Return the [X, Y] coordinate for the center point of the cell that contains the specified text.  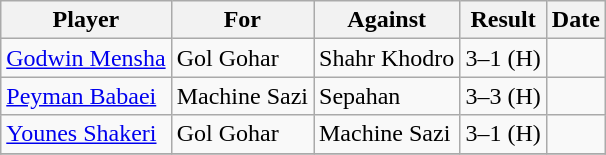
Sepahan [387, 96]
Shahr Khodro [387, 58]
Player [86, 20]
Peyman Babaei [86, 96]
Result [503, 20]
Against [387, 20]
For [242, 20]
Date [576, 20]
Younes Shakeri [86, 134]
3–3 (H) [503, 96]
Godwin Mensha [86, 58]
